From the cell containing the given text, extract its center point as [X, Y] coordinate. 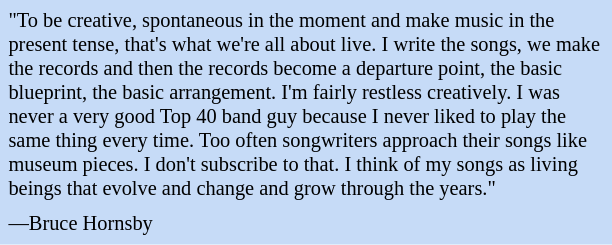
—Bruce Hornsby [306, 224]
